Scan for the cell matching the given text and deliver its (X, Y) coordinate at center. 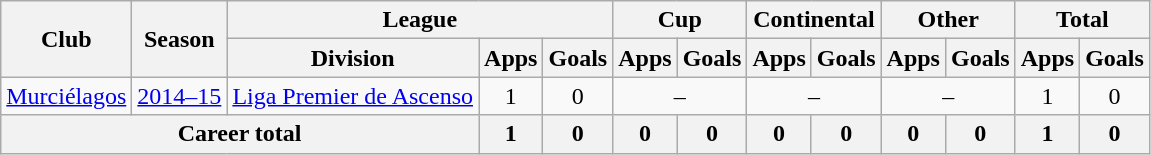
Career total (240, 134)
Season (180, 39)
Liga Premier de Ascenso (353, 96)
Total (1082, 20)
Murciélagos (66, 96)
2014–15 (180, 96)
Other (948, 20)
Continental (814, 20)
Division (353, 58)
Cup (680, 20)
League (420, 20)
Club (66, 39)
